Extract the [X, Y] coordinate from the center of the cell holding the provided text.  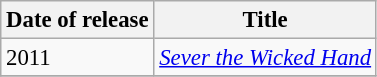
Sever the Wicked Hand [266, 58]
Date of release [78, 20]
Title [266, 20]
2011 [78, 58]
